For the text-containing cell, return its midpoint in [X, Y] coordinate format. 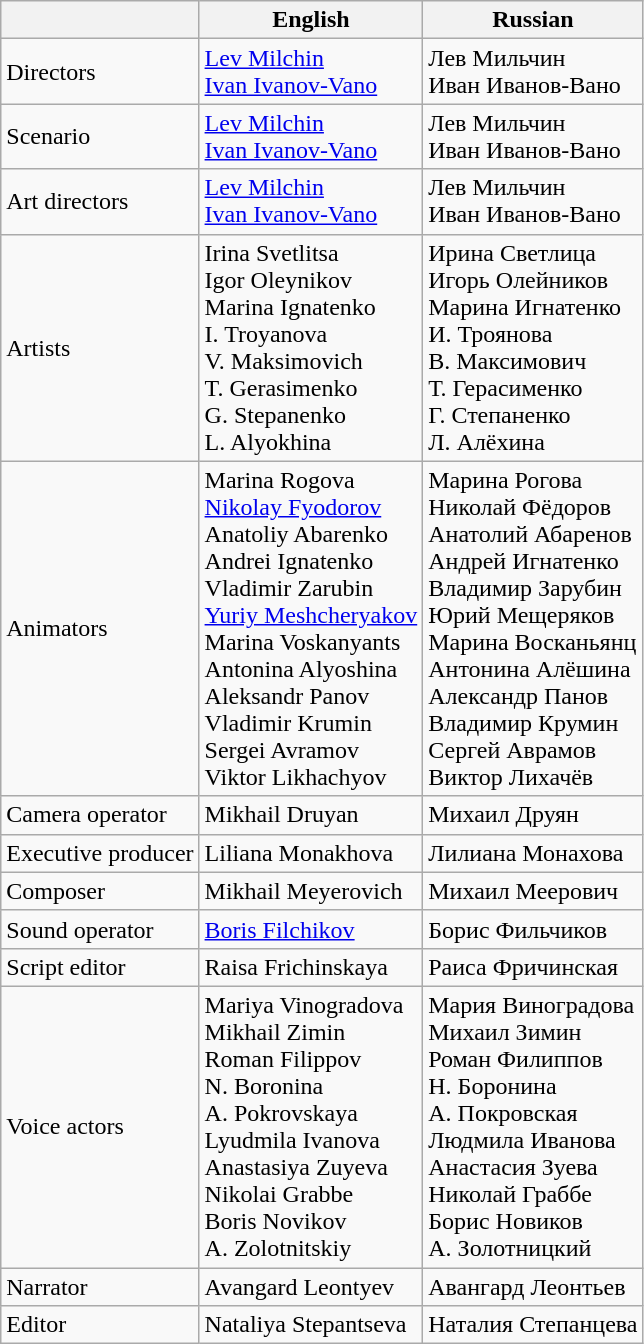
Sound operator [100, 929]
Composer [100, 891]
Лилиана Монахова [533, 853]
Camera operator [100, 815]
Михаил Меерович [533, 891]
Борис Фильчиков [533, 929]
Ирина СветлицаИгорь ОлейниковМарина ИгнатенкоИ. ТрояноваВ. МаксимовичТ. ГерасименкоГ. СтепаненкоЛ. Алёхина [533, 348]
Russian [533, 20]
Art directors [100, 202]
Boris Filchikov [311, 929]
Liliana Monakhova [311, 853]
Mariya VinogradovaMikhail ZiminRoman FilippovN. BoroninaA. PokrovskayaLyudmila IvanovaAnastasiya ZuyevaNikolai GrabbeBoris NovikovA. Zolotnitskiy [311, 1126]
Editor [100, 1325]
Авангард Леонтьев [533, 1287]
Raisa Frichinskaya [311, 967]
Narrator [100, 1287]
Animators [100, 628]
Script editor [100, 967]
Artists [100, 348]
Voice actors [100, 1126]
Executive producer [100, 853]
Directors [100, 72]
Nataliya Stepantseva [311, 1325]
Наталия Степанцева [533, 1325]
Мария ВиноградоваМихаил ЗиминРоман ФилипповН. БоронинаА. ПокровскаяЛюдмила ИвановаАнастасия ЗуеваНиколай ГраббеБорис НовиковА. Золотницкий [533, 1126]
Avangard Leontyev [311, 1287]
Михаил Друян [533, 815]
Mikhail Meyerovich [311, 891]
Scenario [100, 136]
Mikhail Druyan [311, 815]
Раиса Фричинская [533, 967]
English [311, 20]
Irina SvetlitsaIgor OleynikovMarina IgnatenkoI. TroyanovaV. MaksimovichT. GerasimenkoG. StepanenkoL. Alyokhina [311, 348]
